Return (x, y) of the center of cell containing provided text 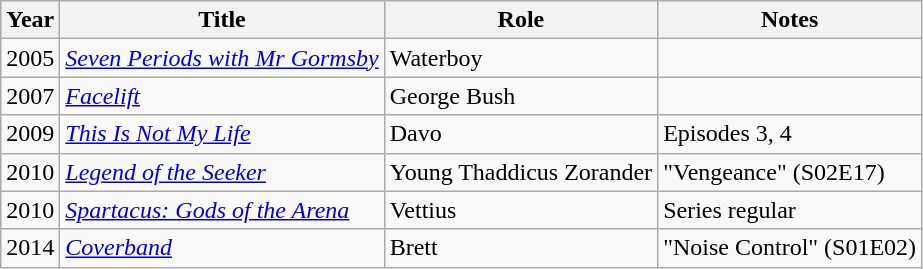
"Noise Control" (S01E02) (790, 248)
2014 (30, 248)
"Vengeance" (S02E17) (790, 172)
Title (222, 20)
Davo (520, 134)
Role (520, 20)
This Is Not My Life (222, 134)
Coverband (222, 248)
Series regular (790, 210)
Notes (790, 20)
2005 (30, 58)
Episodes 3, 4 (790, 134)
2009 (30, 134)
Young Thaddicus Zorander (520, 172)
Legend of the Seeker (222, 172)
Brett (520, 248)
Vettius (520, 210)
Seven Periods with Mr Gormsby (222, 58)
Waterboy (520, 58)
Year (30, 20)
Facelift (222, 96)
Spartacus: Gods of the Arena (222, 210)
George Bush (520, 96)
2007 (30, 96)
